Search for the cell housing the specified text and yield its [x, y] center coordinate. 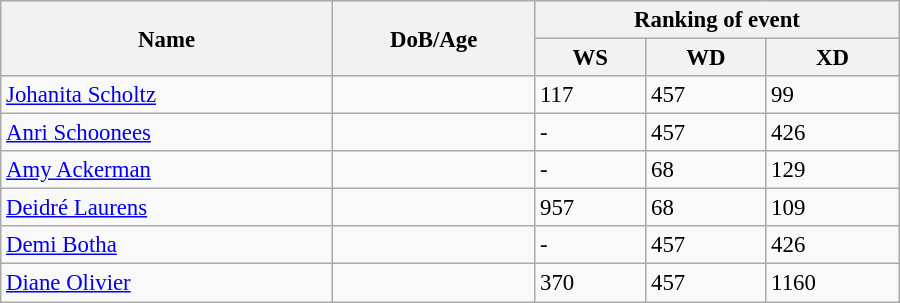
99 [832, 95]
Diane Olivier [167, 283]
1160 [832, 283]
Anri Schoonees [167, 133]
Ranking of event [717, 20]
Johanita Scholtz [167, 95]
129 [832, 170]
WD [706, 58]
Name [167, 38]
XD [832, 58]
117 [590, 95]
109 [832, 208]
Demi Botha [167, 245]
Amy Ackerman [167, 170]
Deidré Laurens [167, 208]
WS [590, 58]
370 [590, 283]
957 [590, 208]
DoB/Age [433, 38]
